Search for the cell housing the specified text and yield its (x, y) center coordinate. 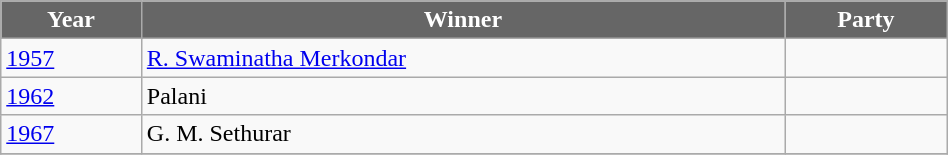
Winner (462, 20)
1962 (72, 96)
Party (866, 20)
1957 (72, 58)
Palani (462, 96)
1967 (72, 134)
G. M. Sethurar (462, 134)
Year (72, 20)
R. Swaminatha Merkondar (462, 58)
